Return the (x, y) coordinate for the center point of the cell that contains the specified text.  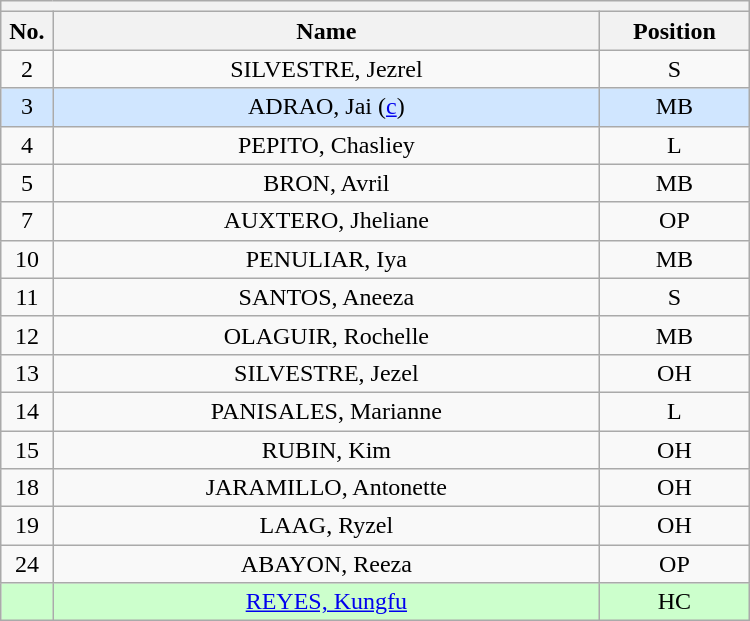
4 (27, 145)
HC (675, 602)
PANISALES, Marianne (326, 411)
19 (27, 526)
PENULIAR, Iya (326, 259)
3 (27, 107)
JARAMILLO, Antonette (326, 488)
LAAG, Ryzel (326, 526)
REYES, Kungfu (326, 602)
12 (27, 335)
11 (27, 297)
PEPITO, Chasliey (326, 145)
ABAYON, Reeza (326, 564)
SILVESTRE, Jezel (326, 373)
15 (27, 449)
Position (675, 31)
OLAGUIR, Rochelle (326, 335)
ADRAO, Jai (c) (326, 107)
7 (27, 221)
10 (27, 259)
13 (27, 373)
SANTOS, Aneeza (326, 297)
24 (27, 564)
No. (27, 31)
2 (27, 69)
Name (326, 31)
BRON, Avril (326, 183)
SILVESTRE, Jezrel (326, 69)
RUBIN, Kim (326, 449)
5 (27, 183)
18 (27, 488)
AUXTERO, Jheliane (326, 221)
14 (27, 411)
